Capture the cell that displays the provided text and extract its [x, y] central coordinate. 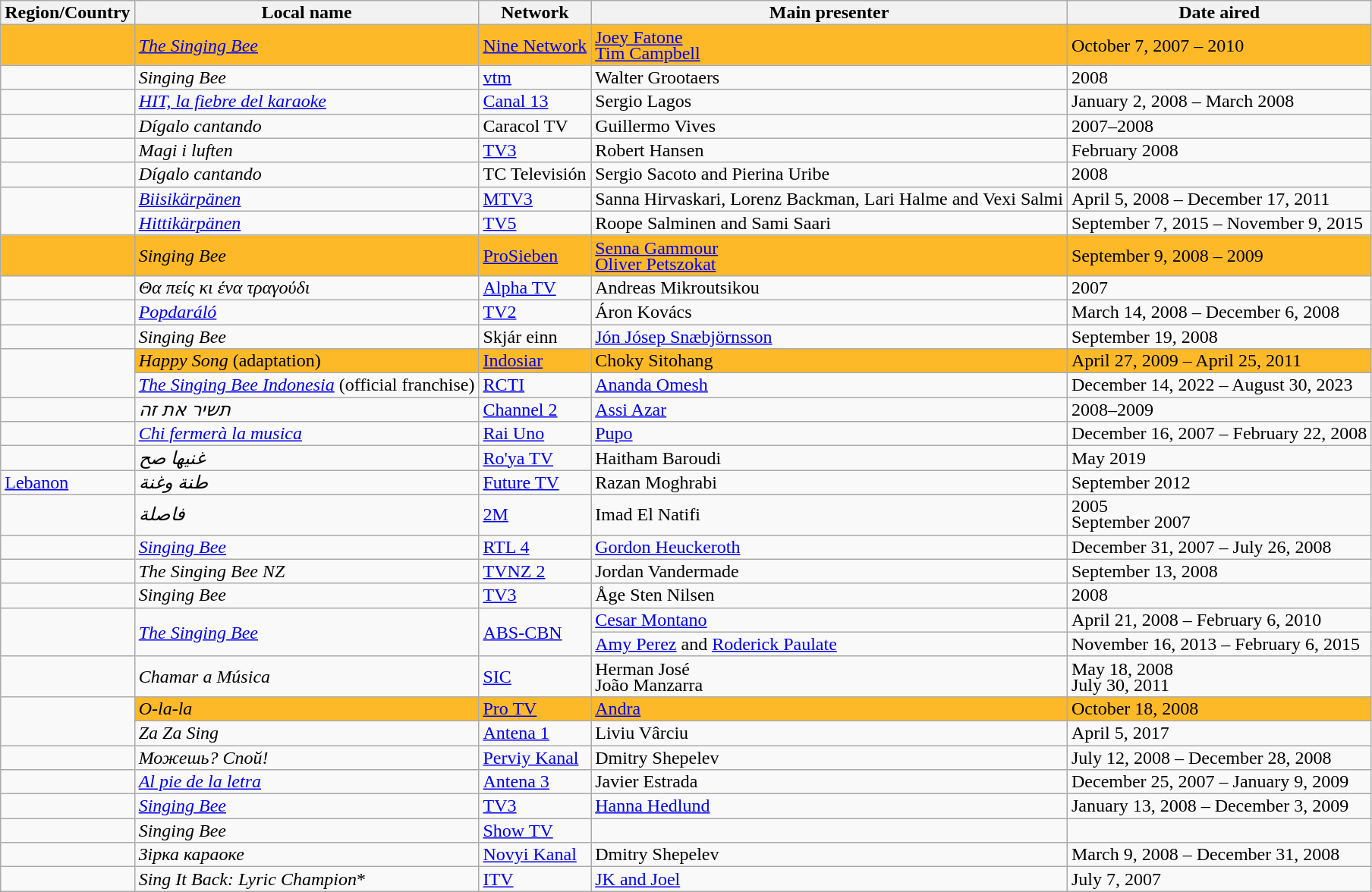
2007 [1219, 287]
Ro'ya TV [535, 458]
Rai Uno [535, 434]
Зірка караоке [307, 855]
2007–2008 [1219, 126]
May 18, 2008July 30, 2011 [1219, 677]
Caracol TV [535, 126]
Main presenter [829, 13]
Happy Song (adaptation) [307, 361]
طنة وغنة [307, 482]
Cesar Montano [829, 620]
December 31, 2007 – July 26, 2008 [1219, 547]
TV5 [535, 223]
Choky Sitohang [829, 361]
Magi i luften [307, 150]
Pro TV [535, 708]
Nine Network [535, 46]
December 16, 2007 – February 22, 2008 [1219, 434]
Hanna Hedlund [829, 806]
Pupo [829, 434]
Haitham Baroudi [829, 458]
November 16, 2013 – February 6, 2015 [1219, 644]
MTV3 [535, 199]
The Singing Bee Indonesia (official franchise) [307, 385]
Áron Kovács [829, 312]
Chi fermerà la musica [307, 434]
2005September 2007 [1219, 514]
April 27, 2009 – April 25, 2011 [1219, 361]
Skjár einn [535, 337]
Можешь? Спой! [307, 757]
Sanna Hirvaskari, Lorenz Backman, Lari Halme and Vexi Salmi [829, 199]
Channel 2 [535, 410]
תשיר את זה [307, 410]
Chamar a Música [307, 677]
Gordon Heuckeroth [829, 547]
July 7, 2007 [1219, 879]
Sergio Lagos [829, 102]
ITV [535, 879]
Antena 1 [535, 733]
TC Televisión [535, 174]
Indosiar [535, 361]
September 2012 [1219, 482]
Za Za Sing [307, 733]
Date aired [1219, 13]
vtm [535, 77]
December 25, 2007 – January 9, 2009 [1219, 782]
Sergio Sacoto and Pierina Uribe [829, 174]
Robert Hansen [829, 150]
Future TV [535, 482]
September 7, 2015 – November 9, 2015 [1219, 223]
Herman JoséJoão Manzarra [829, 677]
Alpha TV [535, 287]
2M [535, 514]
فاصلة [307, 514]
HIT, la fiebre del karaoke [307, 102]
Canal 13 [535, 102]
December 14, 2022 – August 30, 2023 [1219, 385]
Biisikärpänen [307, 199]
July 12, 2008 – December 28, 2008 [1219, 757]
The Singing Bee NZ [307, 571]
ABS-CBN [535, 632]
January 2, 2008 – March 2008 [1219, 102]
September 13, 2008 [1219, 571]
Amy Perez and Roderick Paulate [829, 644]
ProSieben [535, 255]
Andreas Mikroutsikou [829, 287]
RCTI [535, 385]
April 21, 2008 – February 6, 2010 [1219, 620]
Assi Azar [829, 410]
Al pie de la letra [307, 782]
Novyi Kanal [535, 855]
Hittikärpänen [307, 223]
TV2 [535, 312]
Javier Estrada [829, 782]
February 2008 [1219, 150]
Liviu Vârciu [829, 733]
April 5, 2017 [1219, 733]
Antena 3 [535, 782]
Razan Moghrabi [829, 482]
Jordan Vandermade [829, 571]
Senna GammourOliver Petszokat [829, 255]
October 18, 2008 [1219, 708]
Åge Sten Nilsen [829, 595]
RTL 4 [535, 547]
Andra [829, 708]
March 9, 2008 – December 31, 2008 [1219, 855]
Joey Fatone Tim Campbell [829, 46]
Perviy Kanal [535, 757]
2008–2009 [1219, 410]
Local name [307, 13]
Lebanon [68, 482]
Region/Country [68, 13]
SIC [535, 677]
January 13, 2008 – December 3, 2009 [1219, 806]
September 9, 2008 – 2009 [1219, 255]
Imad El Natifi [829, 514]
Guillermo Vives [829, 126]
Jón Jósep Snæbjörnsson [829, 337]
Θα πείς κι ένα τραγούδι [307, 287]
JK and Joel [829, 879]
Network [535, 13]
O-la-la [307, 708]
October 7, 2007 – 2010 [1219, 46]
April 5, 2008 – December 17, 2011 [1219, 199]
March 14, 2008 – December 6, 2008 [1219, 312]
Walter Grootaers [829, 77]
May 2019 [1219, 458]
Ananda Omesh [829, 385]
September 19, 2008 [1219, 337]
غنيها صح [307, 458]
TVNZ 2 [535, 571]
Sing It Back: Lyric Champion* [307, 879]
Popdaráló [307, 312]
Roope Salminen and Sami Saari [829, 223]
Show TV [535, 831]
